Detect which cell encompasses the target text, then output its [X, Y] center coordinate. 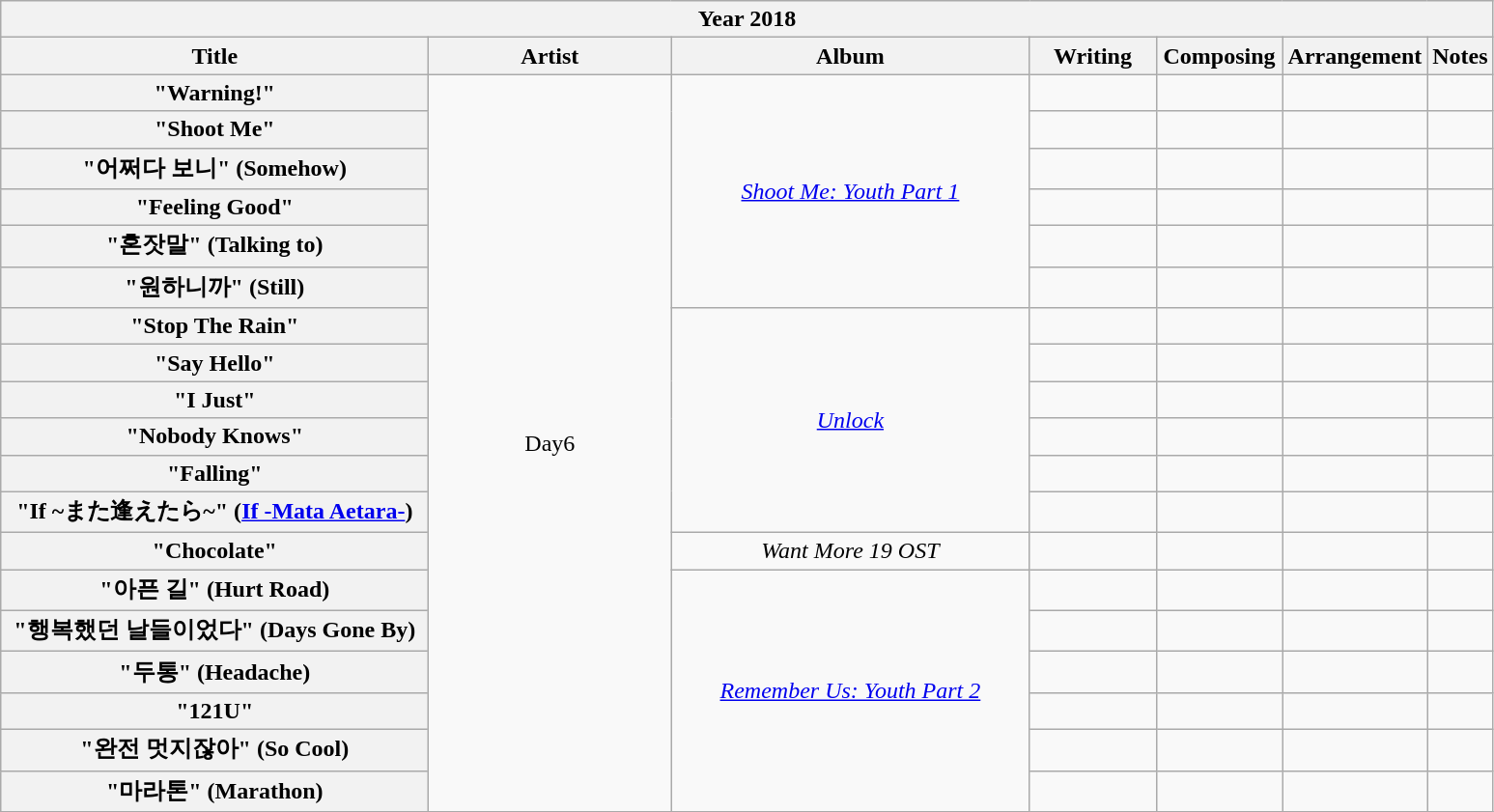
"Stop The Rain" [214, 326]
Unlock [850, 421]
Want More 19 OST [850, 551]
Writing [1093, 56]
"행복했던 날들이었다" (Days Gone By) [214, 631]
"Warning!" [214, 93]
Notes [1460, 56]
"원하니까" (Still) [214, 288]
"완전 멋지잖아" (So Cool) [214, 749]
"Feeling Good" [214, 208]
"Falling" [214, 473]
"아픈 길" (Hurt Road) [214, 591]
"두통" (Headache) [214, 672]
Year 2018 [747, 19]
Day6 [550, 443]
"혼잣말" (Talking to) [214, 247]
"Chocolate" [214, 551]
Composing [1219, 56]
"마라톤" (Marathon) [214, 792]
Title [214, 56]
"121U" [214, 711]
"If ~また逢えたら~" (If -Mata Aetara-) [214, 512]
"Nobody Knows" [214, 436]
Arrangement [1355, 56]
Artist [550, 56]
"Say Hello" [214, 363]
"Shoot Me" [214, 129]
Album [850, 56]
"I Just" [214, 400]
Remember Us: Youth Part 2 [850, 691]
Shoot Me: Youth Part 1 [850, 191]
"어쩌다 보니" (Somehow) [214, 168]
